Locate the cell with the specified text and output its (x, y) center coordinate. 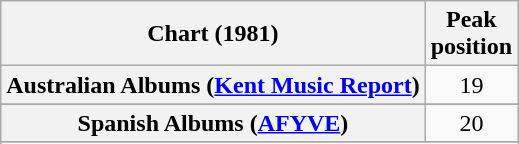
19 (471, 85)
20 (471, 123)
Australian Albums (Kent Music Report) (213, 85)
Peakposition (471, 34)
Chart (1981) (213, 34)
Spanish Albums (AFYVE) (213, 123)
